Extract the (X, Y) coordinate from the center of the cell holding the provided text.  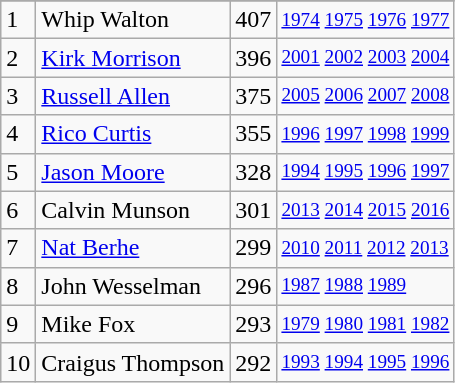
375 (254, 96)
4 (18, 134)
1974 1975 1976 1977 (366, 20)
Nat Berhe (133, 248)
5 (18, 172)
407 (254, 20)
1 (18, 20)
293 (254, 324)
328 (254, 172)
Craigus Thompson (133, 362)
8 (18, 286)
2010 2011 2012 2013 (366, 248)
Mike Fox (133, 324)
9 (18, 324)
Rico Curtis (133, 134)
355 (254, 134)
299 (254, 248)
Calvin Munson (133, 210)
1979 1980 1981 1982 (366, 324)
John Wesselman (133, 286)
301 (254, 210)
2013 2014 2015 2016 (366, 210)
10 (18, 362)
396 (254, 58)
3 (18, 96)
2005 2006 2007 2008 (366, 96)
Jason Moore (133, 172)
1994 1995 1996 1997 (366, 172)
1987 1988 1989 (366, 286)
Russell Allen (133, 96)
Whip Walton (133, 20)
1996 1997 1998 1999 (366, 134)
2001 2002 2003 2004 (366, 58)
2 (18, 58)
7 (18, 248)
6 (18, 210)
Kirk Morrison (133, 58)
292 (254, 362)
1993 1994 1995 1996 (366, 362)
296 (254, 286)
